Provide the (X, Y) coordinate of the cell's center where the given text is located.  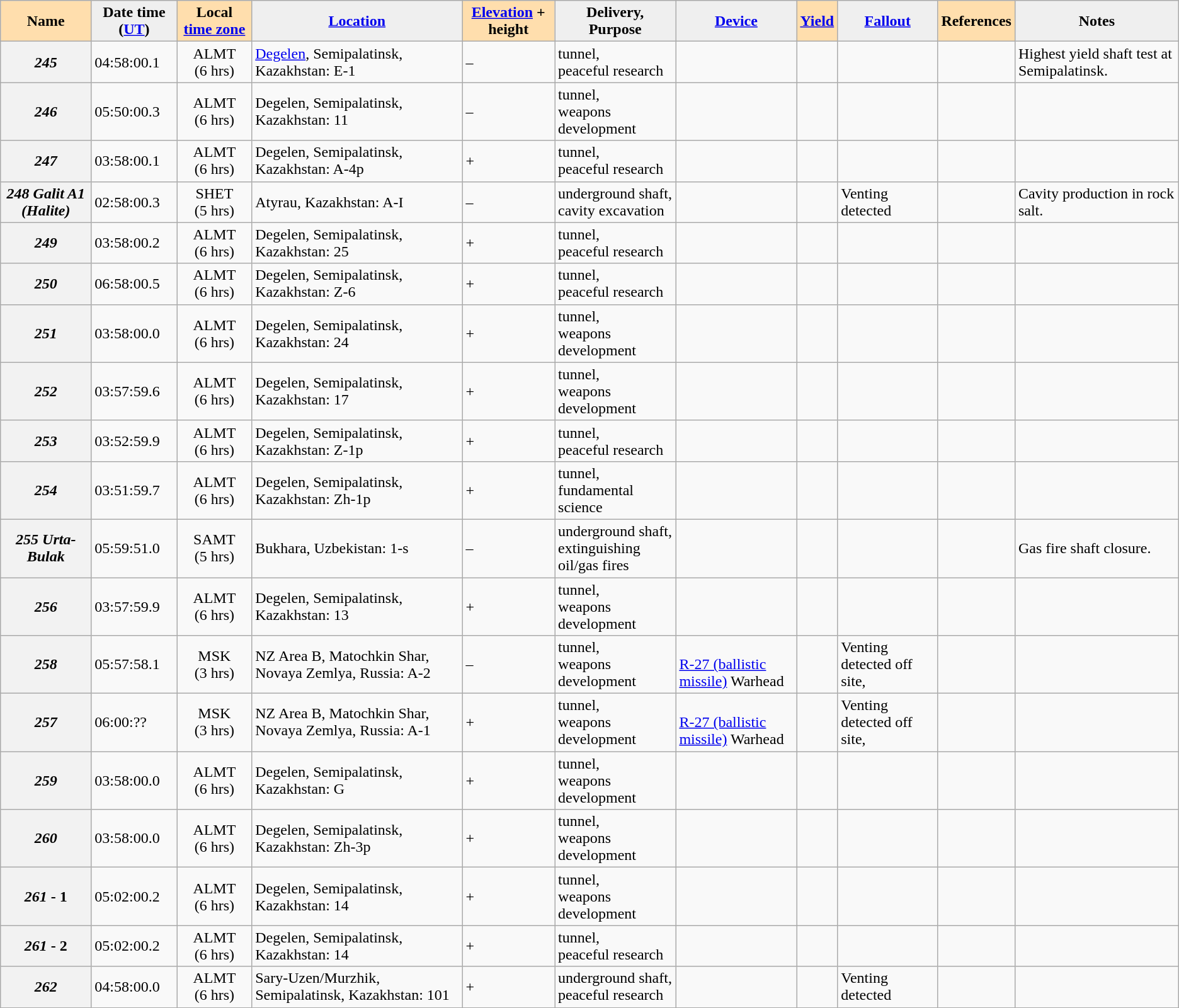
Highest yield shaft test at Semipalatinsk. (1096, 62)
05:57:58.1 (134, 665)
underground shaft,extinguishing oil/gas fires (615, 548)
Delivery, Purpose (615, 21)
Location (357, 21)
SAMT (5 hrs) (214, 548)
250 (46, 283)
262 (46, 987)
Cavity production in rock salt. (1096, 202)
05:59:51.0 (134, 548)
05:50:00.3 (134, 112)
Degelen, Semipalatinsk, Kazakhstan: 11 (357, 112)
NZ Area B, Matochkin Shar, Novaya Zemlya, Russia: A-2 (357, 665)
Degelen, Semipalatinsk, Kazakhstan: E-1 (357, 62)
Device (736, 21)
03:52:59.9 (134, 441)
Degelen, Semipalatinsk, Kazakhstan: 25 (357, 243)
253 (46, 441)
Degelen, Semipalatinsk, Kazakhstan: Z-6 (357, 283)
underground shaft,cavity excavation (615, 202)
Bukhara, Uzbekistan: 1-s (357, 548)
252 (46, 391)
Degelen, Semipalatinsk, Kazakhstan: Zh-1p (357, 490)
Fallout (888, 21)
259 (46, 781)
Degelen, Semipalatinsk, Kazakhstan: G (357, 781)
References (976, 21)
245 (46, 62)
Yield (817, 21)
Local time zone (214, 21)
248 Galit A1 (Halite) (46, 202)
Notes (1096, 21)
underground shaft,peaceful research (615, 987)
02:58:00.3 (134, 202)
251 (46, 333)
261 - 2 (46, 946)
06:00:?? (134, 723)
Sary-Uzen/Murzhik, Semipalatinsk, Kazakhstan: 101 (357, 987)
Degelen, Semipalatinsk, Kazakhstan: A-4p (357, 161)
Degelen, Semipalatinsk, Kazakhstan: 17 (357, 391)
NZ Area B, Matochkin Shar, Novaya Zemlya, Russia: A-1 (357, 723)
261 - 1 (46, 896)
04:58:00.1 (134, 62)
247 (46, 161)
Gas fire shaft closure. (1096, 548)
03:57:59.9 (134, 606)
Degelen, Semipalatinsk, Kazakhstan: 24 (357, 333)
03:58:00.2 (134, 243)
tunnel,fundamental science (615, 490)
Degelen, Semipalatinsk, Kazakhstan: 13 (357, 606)
260 (46, 839)
256 (46, 606)
Degelen, Semipalatinsk, Kazakhstan: Zh-3p (357, 839)
03:57:59.6 (134, 391)
249 (46, 243)
04:58:00.0 (134, 987)
258 (46, 665)
03:58:00.1 (134, 161)
254 (46, 490)
255 Urta-Bulak (46, 548)
SHET (5 hrs) (214, 202)
03:51:59.7 (134, 490)
Elevation + height (509, 21)
Date time (UT) (134, 21)
257 (46, 723)
Degelen, Semipalatinsk, Kazakhstan: Z-1p (357, 441)
246 (46, 112)
06:58:00.5 (134, 283)
Atyrau, Kazakhstan: A-I (357, 202)
Name (46, 21)
